Provide the (x, y) coordinate of the cell's center where the given text is located.  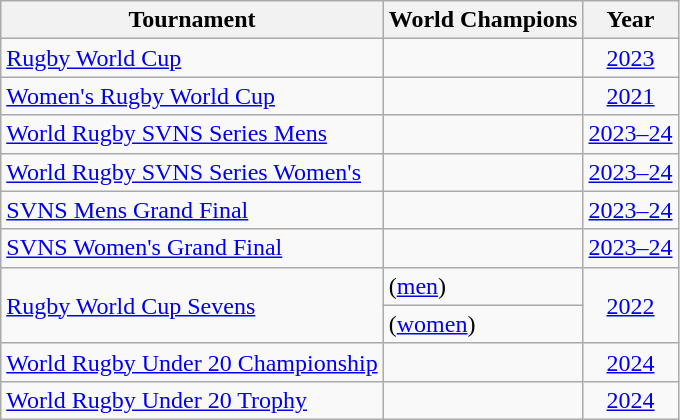
(women) (483, 324)
2021 (630, 96)
World Rugby Under 20 Trophy (192, 400)
World Champions (483, 20)
2022 (630, 305)
(men) (483, 286)
2023 (630, 58)
SVNS Mens Grand Final (192, 210)
World Rugby Under 20 Championship (192, 362)
World Rugby SVNS Series Women's (192, 172)
Rugby World Cup Sevens (192, 305)
SVNS Women's Grand Final (192, 248)
World Rugby SVNS Series Mens (192, 134)
Rugby World Cup (192, 58)
Women's Rugby World Cup (192, 96)
Year (630, 20)
Tournament (192, 20)
